Locate the cell with the specified text and output its [X, Y] center coordinate. 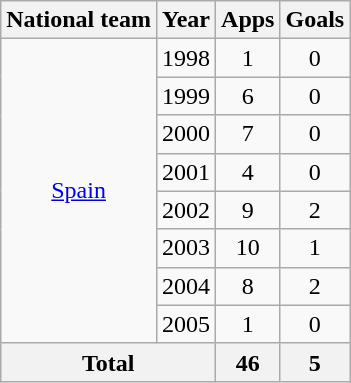
8 [248, 286]
2001 [186, 172]
Goals [315, 20]
Total [108, 362]
10 [248, 248]
1998 [186, 58]
1999 [186, 96]
7 [248, 134]
Apps [248, 20]
2004 [186, 286]
Spain [79, 191]
4 [248, 172]
46 [248, 362]
6 [248, 96]
5 [315, 362]
2002 [186, 210]
9 [248, 210]
Year [186, 20]
2005 [186, 324]
National team [79, 20]
2000 [186, 134]
2003 [186, 248]
